Provide the (X, Y) coordinate of the cell's center where the given text is located.  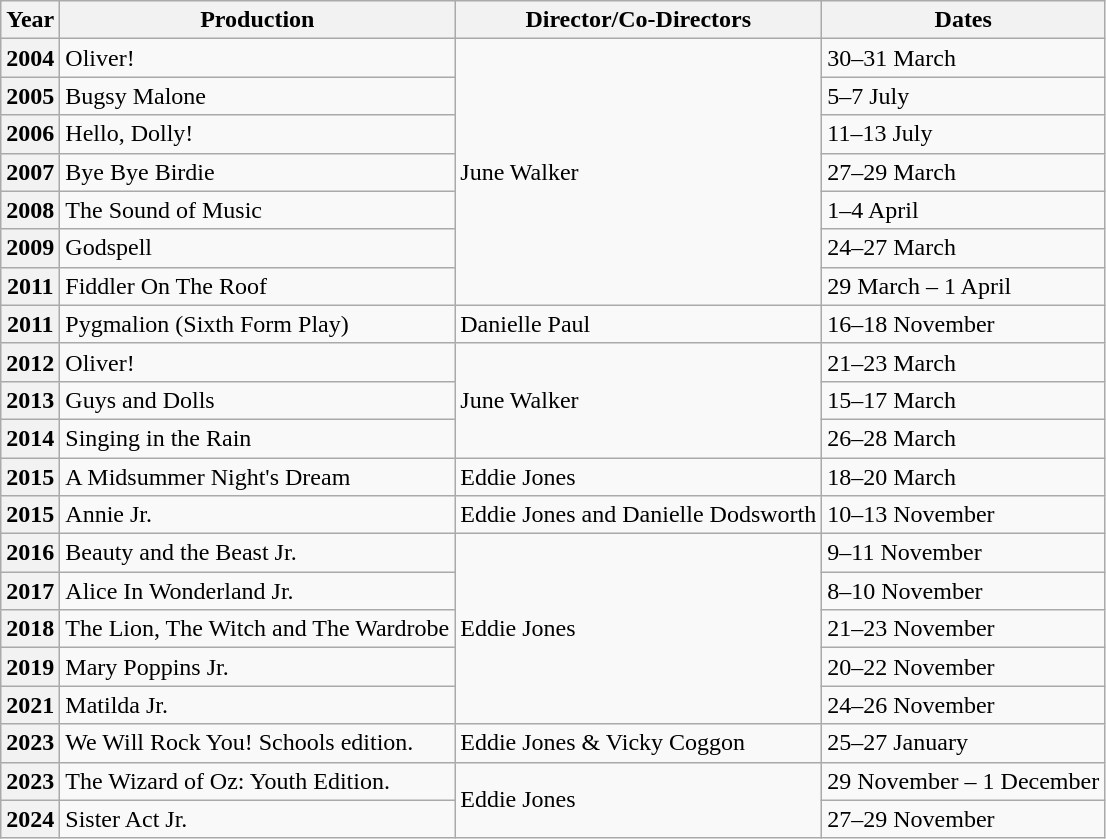
We Will Rock You! Schools edition. (258, 743)
2016 (30, 553)
21–23 November (964, 629)
2012 (30, 362)
2017 (30, 591)
Bugsy Malone (258, 96)
2004 (30, 58)
Year (30, 20)
Matilda Jr. (258, 705)
Production (258, 20)
2018 (30, 629)
Godspell (258, 248)
Director/Co-Directors (638, 20)
1–4 April (964, 210)
10–13 November (964, 515)
2013 (30, 400)
Dates (964, 20)
11–13 July (964, 134)
2014 (30, 438)
26–28 March (964, 438)
2021 (30, 705)
2009 (30, 248)
29 November – 1 December (964, 781)
30–31 March (964, 58)
16–18 November (964, 324)
Mary Poppins Jr. (258, 667)
2008 (30, 210)
Pygmalion (Sixth Form Play) (258, 324)
8–10 November (964, 591)
5–7 July (964, 96)
The Sound of Music (258, 210)
18–20 March (964, 477)
Hello, Dolly! (258, 134)
Bye Bye Birdie (258, 172)
27–29 November (964, 819)
A Midsummer Night's Dream (258, 477)
Alice In Wonderland Jr. (258, 591)
9–11 November (964, 553)
24–27 March (964, 248)
2006 (30, 134)
Fiddler On The Roof (258, 286)
24–26 November (964, 705)
15–17 March (964, 400)
Sister Act Jr. (258, 819)
2019 (30, 667)
27–29 March (964, 172)
Guys and Dolls (258, 400)
2005 (30, 96)
20–22 November (964, 667)
2024 (30, 819)
The Wizard of Oz: Youth Edition. (258, 781)
Danielle Paul (638, 324)
Beauty and the Beast Jr. (258, 553)
Eddie Jones and Danielle Dodsworth (638, 515)
25–27 January (964, 743)
The Lion, The Witch and The Wardrobe (258, 629)
Eddie Jones & Vicky Coggon (638, 743)
Annie Jr. (258, 515)
29 March – 1 April (964, 286)
2007 (30, 172)
Singing in the Rain (258, 438)
21–23 March (964, 362)
